Output the [X, Y] coordinate of the center of the cell containing the given text.  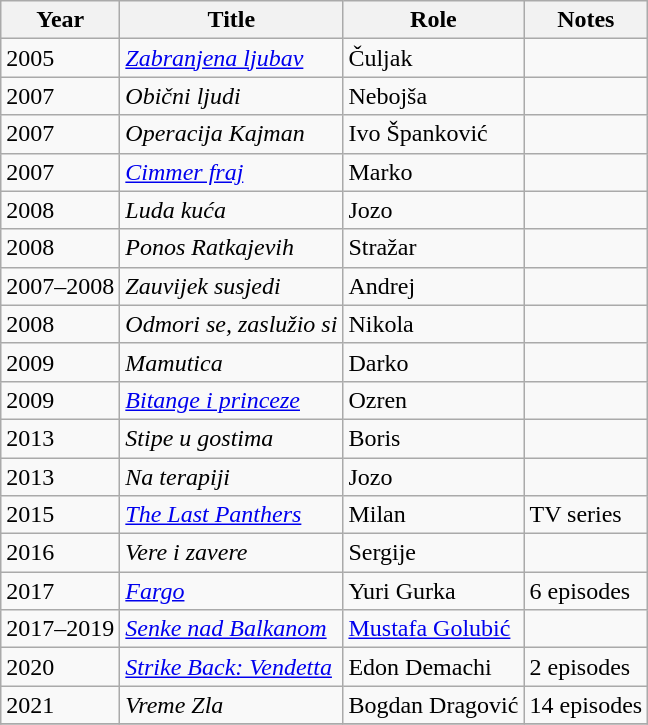
Ivo Španković [434, 134]
Nikola [434, 324]
6 episodes [586, 591]
Andrej [434, 286]
Darko [434, 362]
Luda kuća [232, 210]
Role [434, 20]
TV series [586, 515]
Na terapiji [232, 477]
Mustafa Golubić [434, 629]
Fargo [232, 591]
Notes [586, 20]
2015 [60, 515]
Nebojša [434, 96]
Sergije [434, 553]
Marko [434, 172]
Odmori se, zaslužio si [232, 324]
Obični ljudi [232, 96]
Yuri Gurka [434, 591]
Ozren [434, 400]
Stipe u gostima [232, 438]
Mamutica [232, 362]
Vere i zavere [232, 553]
Cimmer fraj [232, 172]
Edon Demachi [434, 667]
Strike Back: Vendetta [232, 667]
2021 [60, 705]
Milan [434, 515]
Title [232, 20]
Zauvijek susjedi [232, 286]
2 episodes [586, 667]
Vreme Zla [232, 705]
The Last Panthers [232, 515]
2016 [60, 553]
14 episodes [586, 705]
Čuljak [434, 58]
Senke nad Balkanom [232, 629]
Operacija Kajman [232, 134]
Bitange i princeze [232, 400]
Boris [434, 438]
Stražar [434, 248]
2005 [60, 58]
Year [60, 20]
2007–2008 [60, 286]
Zabranjena ljubav [232, 58]
Bogdan Dragović [434, 705]
2017 [60, 591]
2017–2019 [60, 629]
2020 [60, 667]
Ponos Ratkajevih [232, 248]
